Identify which cell holds the provided text, then report its (X, Y) central coordinate. 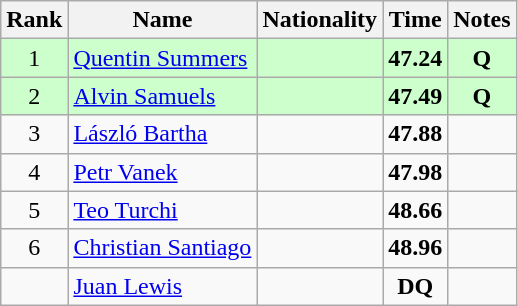
4 (34, 172)
6 (34, 248)
Rank (34, 20)
1 (34, 58)
5 (34, 210)
Christian Santiago (162, 248)
Petr Vanek (162, 172)
Teo Turchi (162, 210)
Juan Lewis (162, 286)
3 (34, 134)
Notes (482, 20)
48.96 (416, 248)
2 (34, 96)
Quentin Summers (162, 58)
Alvin Samuels (162, 96)
47.98 (416, 172)
47.88 (416, 134)
DQ (416, 286)
48.66 (416, 210)
Name (162, 20)
László Bartha (162, 134)
Time (416, 20)
Nationality (320, 20)
47.49 (416, 96)
47.24 (416, 58)
